Locate the cell with the specified text and output its [X, Y] center coordinate. 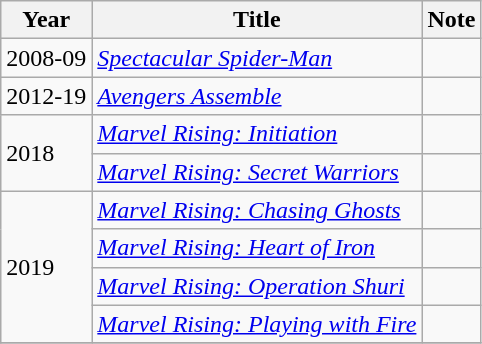
Marvel Rising: Operation Shuri [257, 286]
Avengers Assemble [257, 96]
Marvel Rising: Initiation [257, 134]
2008-09 [46, 58]
Marvel Rising: Secret Warriors [257, 172]
Title [257, 20]
Year [46, 20]
2012-19 [46, 96]
Marvel Rising: Chasing Ghosts [257, 210]
Marvel Rising: Heart of Iron [257, 248]
2019 [46, 267]
Marvel Rising: Playing with Fire [257, 324]
2018 [46, 153]
Spectacular Spider-Man [257, 58]
Note [452, 20]
